From the cell containing the given text, extract its center point as (X, Y) coordinate. 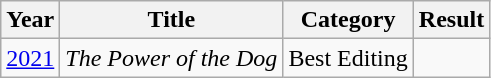
Title (172, 20)
Category (348, 20)
2021 (30, 58)
The Power of the Dog (172, 58)
Year (30, 20)
Best Editing (348, 58)
Result (451, 20)
